Determine the (x, y) coordinate at the center of the cell enclosing the given text.  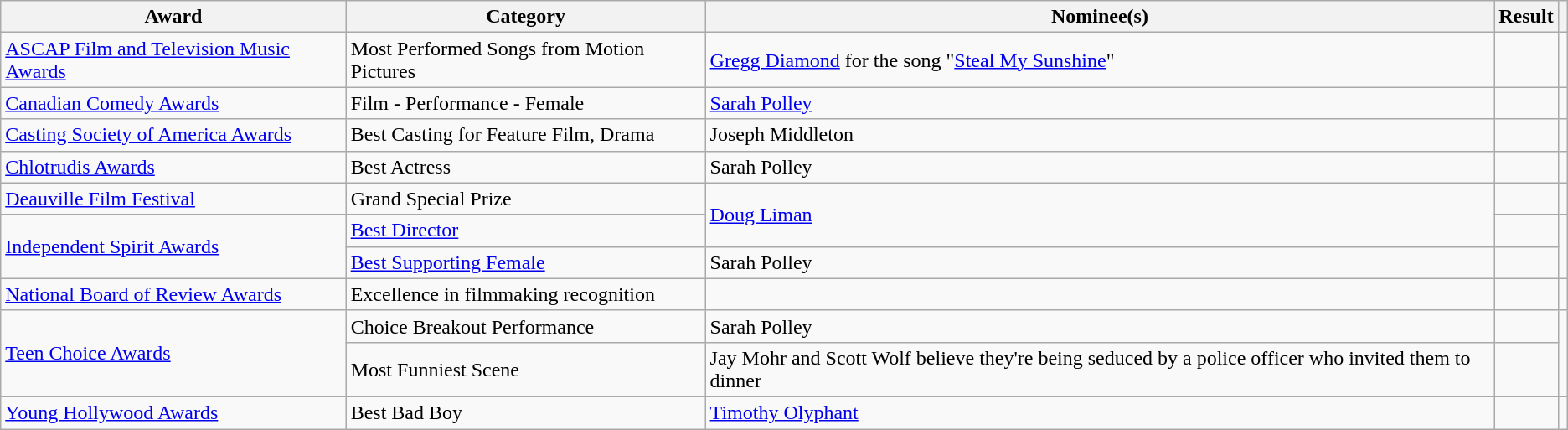
ASCAP Film and Television Music Awards (173, 60)
Category (526, 17)
Award (173, 17)
Gregg Diamond for the song "Steal My Sunshine" (1100, 60)
Best Supporting Female (526, 262)
Best Casting for Feature Film, Drama (526, 135)
Joseph Middleton (1100, 135)
Chlotrudis Awards (173, 167)
Jay Mohr and Scott Wolf believe they're being seduced by a police officer who invited them to dinner (1100, 369)
Most Performed Songs from Motion Pictures (526, 60)
Deauville Film Festival (173, 199)
Casting Society of America Awards (173, 135)
Grand Special Prize (526, 199)
Best Actress (526, 167)
Most Funniest Scene (526, 369)
Best Director (526, 231)
Canadian Comedy Awards (173, 103)
Result (1526, 17)
National Board of Review Awards (173, 294)
Best Bad Boy (526, 412)
Timothy Olyphant (1100, 412)
Young Hollywood Awards (173, 412)
Excellence in filmmaking recognition (526, 294)
Choice Breakout Performance (526, 326)
Independent Spirit Awards (173, 246)
Teen Choice Awards (173, 354)
Nominee(s) (1100, 17)
Film - Performance - Female (526, 103)
Doug Liman (1100, 215)
